For the text-containing cell, return its midpoint in [X, Y] coordinate format. 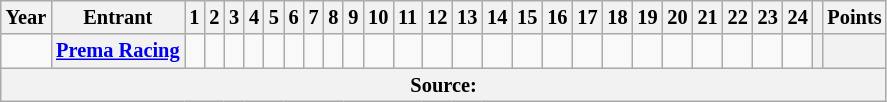
18 [617, 17]
14 [497, 17]
21 [708, 17]
2 [214, 17]
9 [353, 17]
10 [378, 17]
Prema Racing [118, 51]
Source: [444, 85]
17 [587, 17]
3 [234, 17]
4 [254, 17]
16 [557, 17]
7 [314, 17]
12 [437, 17]
24 [798, 17]
5 [274, 17]
1 [194, 17]
23 [768, 17]
11 [408, 17]
Year [26, 17]
Entrant [118, 17]
6 [294, 17]
15 [527, 17]
13 [467, 17]
Points [854, 17]
20 [678, 17]
22 [738, 17]
8 [333, 17]
19 [647, 17]
